Locate the cell with the specified text and output its (x, y) center coordinate. 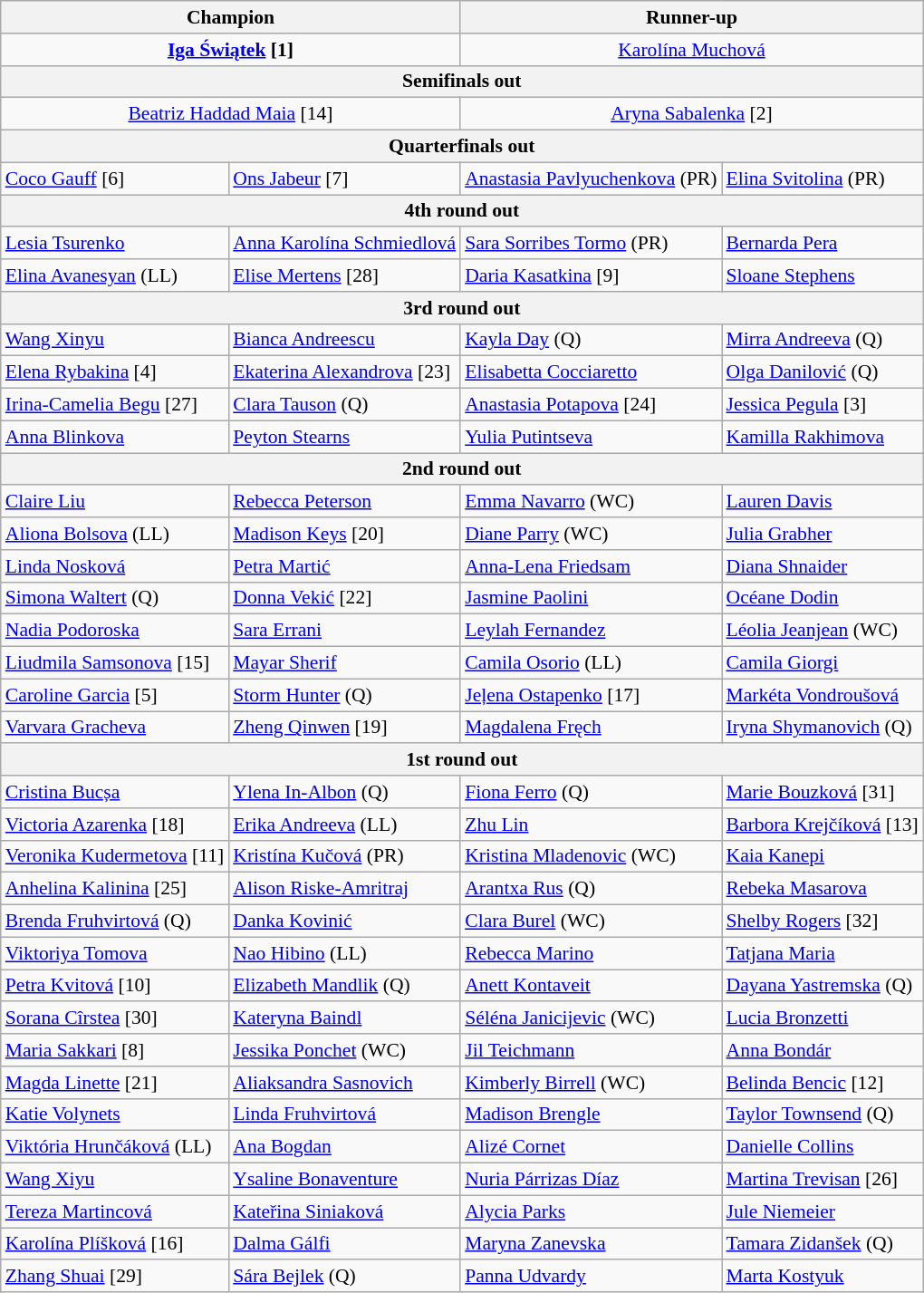
Lauren Davis (822, 502)
Alison Riske-Amritraj (344, 889)
Arantxa Rus (Q) (591, 889)
Iryna Shymanovich (Q) (822, 728)
Kristína Kučová (PR) (344, 856)
Viktória Hrunčáková (LL) (115, 1147)
Kamilla Rakhimova (822, 437)
Kristina Mladenovic (WC) (591, 856)
Ylena In-Albon (Q) (344, 792)
Danka Kovinić (344, 922)
Marta Kostyuk (822, 1277)
Wang Xiyu (115, 1180)
Claire Liu (115, 502)
Elizabeth Mandlik (Q) (344, 986)
Linda Fruhvirtová (344, 1114)
Barbora Krejčíková [13] (822, 825)
Panna Udvardy (591, 1277)
Katie Volynets (115, 1114)
Runner-up (692, 17)
Anna Blinkova (115, 437)
Danielle Collins (822, 1147)
Jessika Ponchet (WC) (344, 1050)
Erika Andreeva (LL) (344, 825)
Elena Rybakina [4] (115, 372)
Magda Linette [21] (115, 1083)
Anna Karolína Schmiedlová (344, 244)
Shelby Rogers [32] (822, 922)
Wang Xinyu (115, 340)
Markéta Vondroušová (822, 695)
Alycia Parks (591, 1211)
Jil Teichmann (591, 1050)
Jeļena Ostapenko [17] (591, 695)
Belinda Bencic [12] (822, 1083)
Maria Sakkari [8] (115, 1050)
Maryna Zanevska (591, 1244)
Ons Jabeur [7] (344, 179)
Jessica Pegula [3] (822, 405)
Veronika Kudermetova [11] (115, 856)
Fiona Ferro (Q) (591, 792)
Martina Trevisan [26] (822, 1180)
Kateřina Siniaková (344, 1211)
Donna Vekić [22] (344, 598)
Viktoriya Tomova (115, 953)
Tereza Martincová (115, 1211)
Ana Bogdan (344, 1147)
Camila Giorgi (822, 663)
Caroline Garcia [5] (115, 695)
Karolína Plíšková [16] (115, 1244)
Storm Hunter (Q) (344, 695)
Iga Świątek [1] (230, 50)
Victoria Azarenka [18] (115, 825)
Jule Niemeier (822, 1211)
Rebecca Marino (591, 953)
Linda Nosková (115, 566)
Dayana Yastremska (Q) (822, 986)
Cristina Bucșa (115, 792)
Léolia Jeanjean (WC) (822, 631)
Camila Osorio (LL) (591, 663)
Aryna Sabalenka [2] (692, 114)
Ekaterina Alexandrova [23] (344, 372)
Jasmine Paolini (591, 598)
Champion (230, 17)
Brenda Fruhvirtová (Q) (115, 922)
Julia Grabher (822, 534)
Elina Avanesyan (LL) (115, 275)
Nuria Párrizas Díaz (591, 1180)
Simona Waltert (Q) (115, 598)
Tamara Zidanšek (Q) (822, 1244)
1st round out (462, 760)
3rd round out (462, 308)
Sloane Stephens (822, 275)
Varvara Gracheva (115, 728)
Diane Parry (WC) (591, 534)
Petra Martić (344, 566)
Aliaksandra Sasnovich (344, 1083)
Dalma Gálfi (344, 1244)
Sara Errani (344, 631)
Océane Dodin (822, 598)
Anna-Lena Friedsam (591, 566)
Marie Bouzková [31] (822, 792)
Peyton Stearns (344, 437)
Bianca Andreescu (344, 340)
Rebeka Masarova (822, 889)
Zhang Shuai [29] (115, 1277)
Zhu Lin (591, 825)
Irina-Camelia Begu [27] (115, 405)
Lucia Bronzetti (822, 1018)
Nadia Podoroska (115, 631)
Semifinals out (462, 82)
Diana Shnaider (822, 566)
Madison Brengle (591, 1114)
Liudmila Samsonova [15] (115, 663)
Taylor Townsend (Q) (822, 1114)
Lesia Tsurenko (115, 244)
Tatjana Maria (822, 953)
Magdalena Fręch (591, 728)
Anastasia Pavlyuchenkova (PR) (591, 179)
Rebecca Peterson (344, 502)
2nd round out (462, 469)
Anna Bondár (822, 1050)
Aliona Bolsova (LL) (115, 534)
Leylah Fernandez (591, 631)
Coco Gauff [6] (115, 179)
Anastasia Potapova [24] (591, 405)
Anett Kontaveit (591, 986)
Daria Kasatkina [9] (591, 275)
Kaia Kanepi (822, 856)
Yulia Putintseva (591, 437)
Sára Bejlek (Q) (344, 1277)
Kayla Day (Q) (591, 340)
Madison Keys [20] (344, 534)
Kateryna Baindl (344, 1018)
Mirra Andreeva (Q) (822, 340)
Ysaline Bonaventure (344, 1180)
Clara Tauson (Q) (344, 405)
Alizé Cornet (591, 1147)
Sara Sorribes Tormo (PR) (591, 244)
Emma Navarro (WC) (591, 502)
Petra Kvitová [10] (115, 986)
Anhelina Kalinina [25] (115, 889)
Olga Danilović (Q) (822, 372)
Karolína Muchová (692, 50)
Sorana Cîrstea [30] (115, 1018)
4th round out (462, 211)
Zheng Qinwen [19] (344, 728)
Mayar Sherif (344, 663)
Kimberly Birrell (WC) (591, 1083)
Elise Mertens [28] (344, 275)
Séléna Janicijevic (WC) (591, 1018)
Nao Hibino (LL) (344, 953)
Clara Burel (WC) (591, 922)
Quarterfinals out (462, 147)
Bernarda Pera (822, 244)
Beatriz Haddad Maia [14] (230, 114)
Elina Svitolina (PR) (822, 179)
Elisabetta Cocciaretto (591, 372)
